Return (X, Y) of the center of cell containing provided text 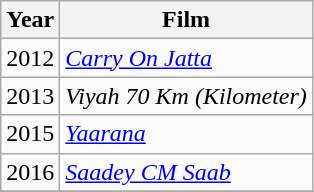
2015 (30, 134)
Viyah 70 Km (Kilometer) (186, 96)
Carry On Jatta (186, 58)
2013 (30, 96)
2012 (30, 58)
Yaarana (186, 134)
Saadey CM Saab (186, 172)
Film (186, 20)
Year (30, 20)
2016 (30, 172)
